For the text-containing cell, return its midpoint in (X, Y) coordinate format. 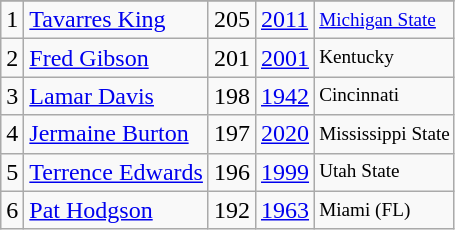
5 (12, 172)
198 (232, 96)
Tavarres King (116, 20)
Michigan State (385, 20)
Utah State (385, 172)
Jermaine Burton (116, 134)
205 (232, 20)
1 (12, 20)
Lamar Davis (116, 96)
Fred Gibson (116, 58)
3 (12, 96)
2001 (284, 58)
1942 (284, 96)
Pat Hodgson (116, 210)
6 (12, 210)
1963 (284, 210)
1999 (284, 172)
2011 (284, 20)
Miami (FL) (385, 210)
197 (232, 134)
Kentucky (385, 58)
Terrence Edwards (116, 172)
Mississippi State (385, 134)
Cincinnati (385, 96)
192 (232, 210)
2020 (284, 134)
196 (232, 172)
4 (12, 134)
2 (12, 58)
201 (232, 58)
